Scan for the cell matching the given text and deliver its [X, Y] coordinate at center. 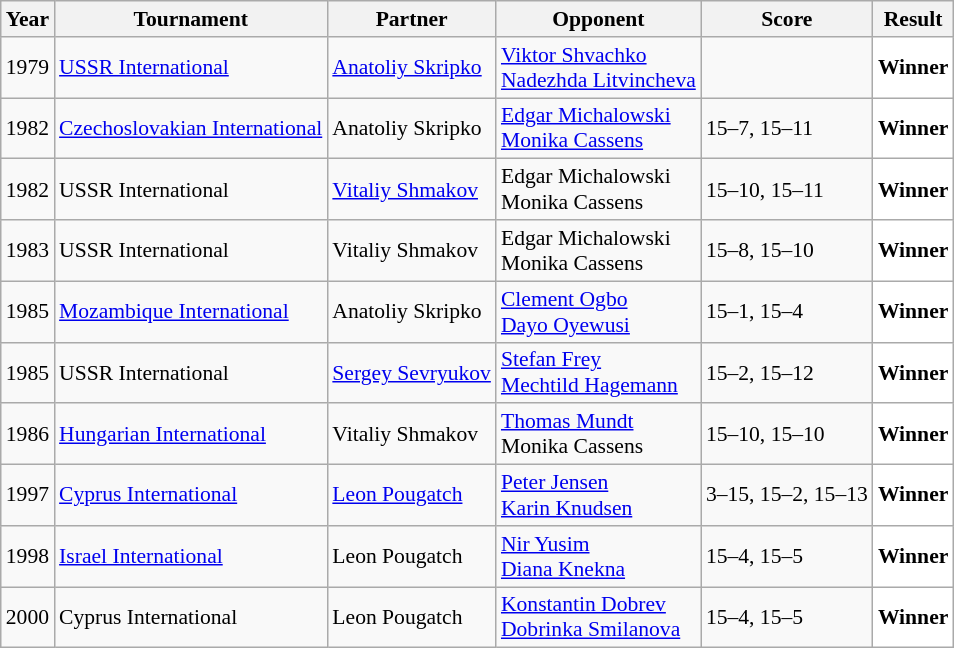
3–15, 15–2, 15–13 [787, 496]
1998 [28, 556]
Viktor Shvachko Nadezhda Litvincheva [598, 68]
Year [28, 19]
Czechoslovakian International [190, 128]
1979 [28, 68]
15–8, 15–10 [787, 250]
Konstantin Dobrev Dobrinka Smilanova [598, 618]
Tournament [190, 19]
Stefan Frey Mechtild Hagemann [598, 372]
Nir Yusim Diana Knekna [598, 556]
Israel International [190, 556]
1986 [28, 434]
2000 [28, 618]
1997 [28, 496]
Mozambique International [190, 312]
15–10, 15–10 [787, 434]
Result [914, 19]
15–7, 15–11 [787, 128]
1983 [28, 250]
15–2, 15–12 [787, 372]
Clement Ogbo Dayo Oyewusi [598, 312]
Thomas Mundt Monika Cassens [598, 434]
Opponent [598, 19]
Sergey Sevryukov [412, 372]
15–10, 15–11 [787, 190]
Partner [412, 19]
Hungarian International [190, 434]
Peter Jensen Karin Knudsen [598, 496]
15–1, 15–4 [787, 312]
Score [787, 19]
